Detect which cell encompasses the target text, then output its [X, Y] center coordinate. 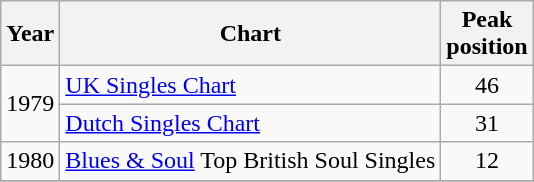
Peakposition [487, 34]
1979 [30, 104]
Blues & Soul Top British Soul Singles [250, 161]
UK Singles Chart [250, 85]
31 [487, 123]
Year [30, 34]
1980 [30, 161]
46 [487, 85]
12 [487, 161]
Dutch Singles Chart [250, 123]
Chart [250, 34]
